From the cell containing the given text, extract its center point as (x, y) coordinate. 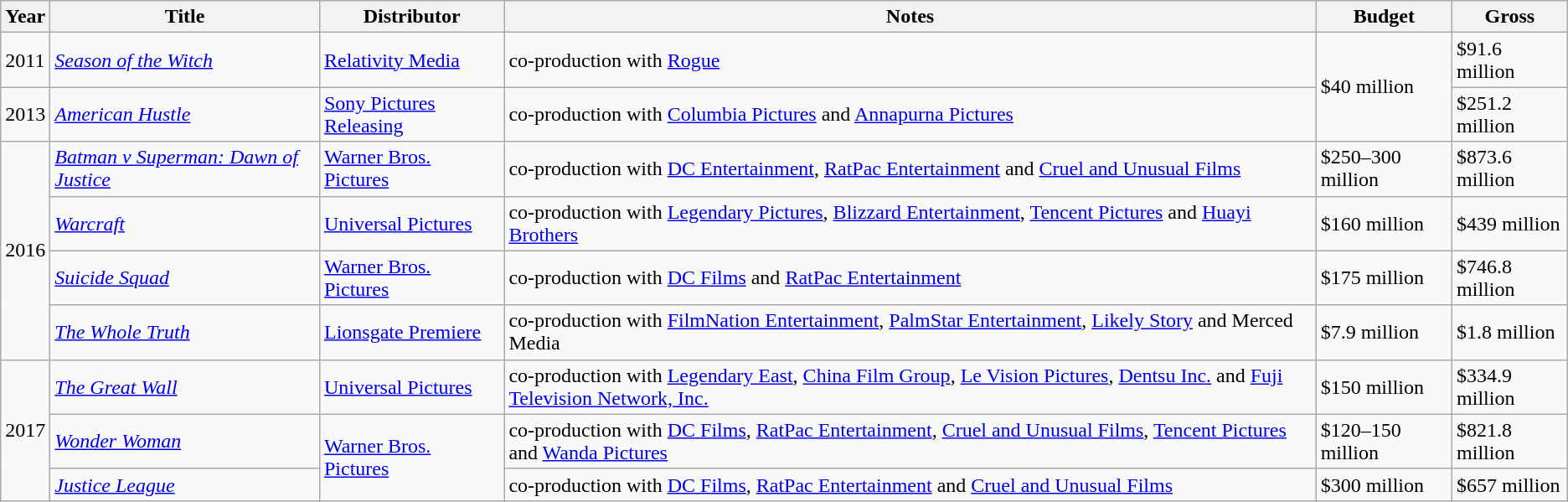
$439 million (1510, 223)
Season of the Witch (185, 60)
$40 million (1384, 87)
2013 (25, 114)
$251.2 million (1510, 114)
American Hustle (185, 114)
Sony Pictures Releasing (411, 114)
co-production with Legendary East, China Film Group, Le Vision Pictures, Dentsu Inc. and Fuji Television Network, Inc. (910, 387)
$873.6 million (1510, 169)
$657 million (1510, 484)
co-production with DC Films, RatPac Entertainment and Cruel and Unusual Films (910, 484)
2017 (25, 430)
$7.9 million (1384, 332)
Wonder Woman (185, 441)
$300 million (1384, 484)
co-production with Legendary Pictures, Blizzard Entertainment, Tencent Pictures and Huayi Brothers (910, 223)
2016 (25, 251)
$1.8 million (1510, 332)
Warcraft (185, 223)
$821.8 million (1510, 441)
Gross (1510, 17)
Distributor (411, 17)
The Great Wall (185, 387)
2011 (25, 60)
co-production with Columbia Pictures and Annapurna Pictures (910, 114)
Year (25, 17)
Title (185, 17)
$250–300 million (1384, 169)
Suicide Squad (185, 278)
Justice League (185, 484)
Notes (910, 17)
co-production with DC Entertainment, RatPac Entertainment and Cruel and Unusual Films (910, 169)
Relativity Media (411, 60)
Budget (1384, 17)
co-production with FilmNation Entertainment, PalmStar Entertainment, Likely Story and Merced Media (910, 332)
Batman v Superman: Dawn of Justice (185, 169)
co-production with DC Films and RatPac Entertainment (910, 278)
co-production with DC Films, RatPac Entertainment, Cruel and Unusual Films, Tencent Pictures and Wanda Pictures (910, 441)
co-production with Rogue (910, 60)
$334.9 million (1510, 387)
$175 million (1384, 278)
$120–150 million (1384, 441)
The Whole Truth (185, 332)
$150 million (1384, 387)
Lionsgate Premiere (411, 332)
$91.6 million (1510, 60)
$160 million (1384, 223)
$746.8 million (1510, 278)
